Extract the (X, Y) coordinate from the center of the cell holding the provided text.  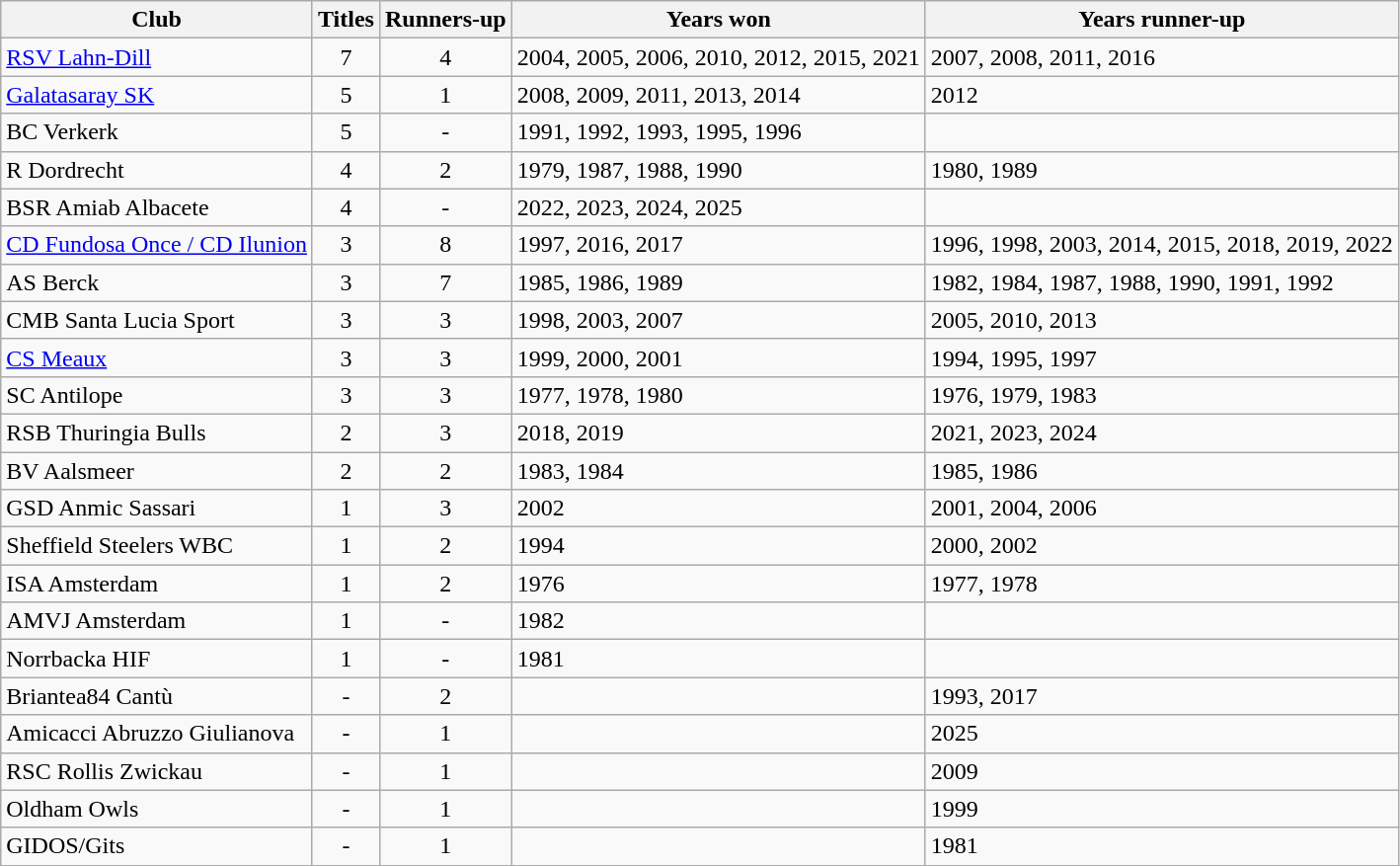
BSR Amiab Albacete (157, 207)
1982, 1984, 1987, 1988, 1990, 1991, 1992 (1161, 282)
1999 (1161, 809)
1979, 1987, 1988, 1990 (719, 170)
8 (445, 245)
ISA Amsterdam (157, 584)
RSB Thuringia Bulls (157, 433)
2022, 2023, 2024, 2025 (719, 207)
1994, 1995, 1997 (1161, 357)
1991, 1992, 1993, 1995, 1996 (719, 132)
1980, 1989 (1161, 170)
1976, 1979, 1983 (1161, 395)
2004, 2005, 2006, 2010, 2012, 2015, 2021 (719, 57)
CS Meaux (157, 357)
Years runner-up (1161, 20)
1998, 2003, 2007 (719, 320)
2008, 2009, 2011, 2013, 2014 (719, 95)
1977, 1978, 1980 (719, 395)
Briantea84 Cantù (157, 696)
Club (157, 20)
Runners-up (445, 20)
RSC Rollis Zwickau (157, 771)
1985, 1986 (1161, 471)
Years won (719, 20)
1994 (719, 546)
2005, 2010, 2013 (1161, 320)
CMB Santa Lucia Sport (157, 320)
2007, 2008, 2011, 2016 (1161, 57)
GSD Anmic Sassari (157, 509)
Norrbacka HIF (157, 659)
1982 (719, 621)
Sheffield Steelers WBC (157, 546)
BV Aalsmeer (157, 471)
R Dordrecht (157, 170)
Amicacci Abruzzo Giulianova (157, 734)
1976 (719, 584)
1997, 2016, 2017 (719, 245)
2021, 2023, 2024 (1161, 433)
BC Verkerk (157, 132)
CD Fundosa Once / CD Ilunion (157, 245)
1999, 2000, 2001 (719, 357)
1985, 1986, 1989 (719, 282)
GIDOS/Gits (157, 846)
1983, 1984 (719, 471)
RSV Lahn-Dill (157, 57)
1993, 2017 (1161, 696)
2009 (1161, 771)
SC Antilope (157, 395)
Oldham Owls (157, 809)
1977, 1978 (1161, 584)
1996, 1998, 2003, 2014, 2015, 2018, 2019, 2022 (1161, 245)
2002 (719, 509)
2018, 2019 (719, 433)
Galatasaray SK (157, 95)
AS Berck (157, 282)
Titles (346, 20)
2012 (1161, 95)
2001, 2004, 2006 (1161, 509)
2025 (1161, 734)
AMVJ Amsterdam (157, 621)
2000, 2002 (1161, 546)
